Identify which cell holds the provided text, then report its [X, Y] central coordinate. 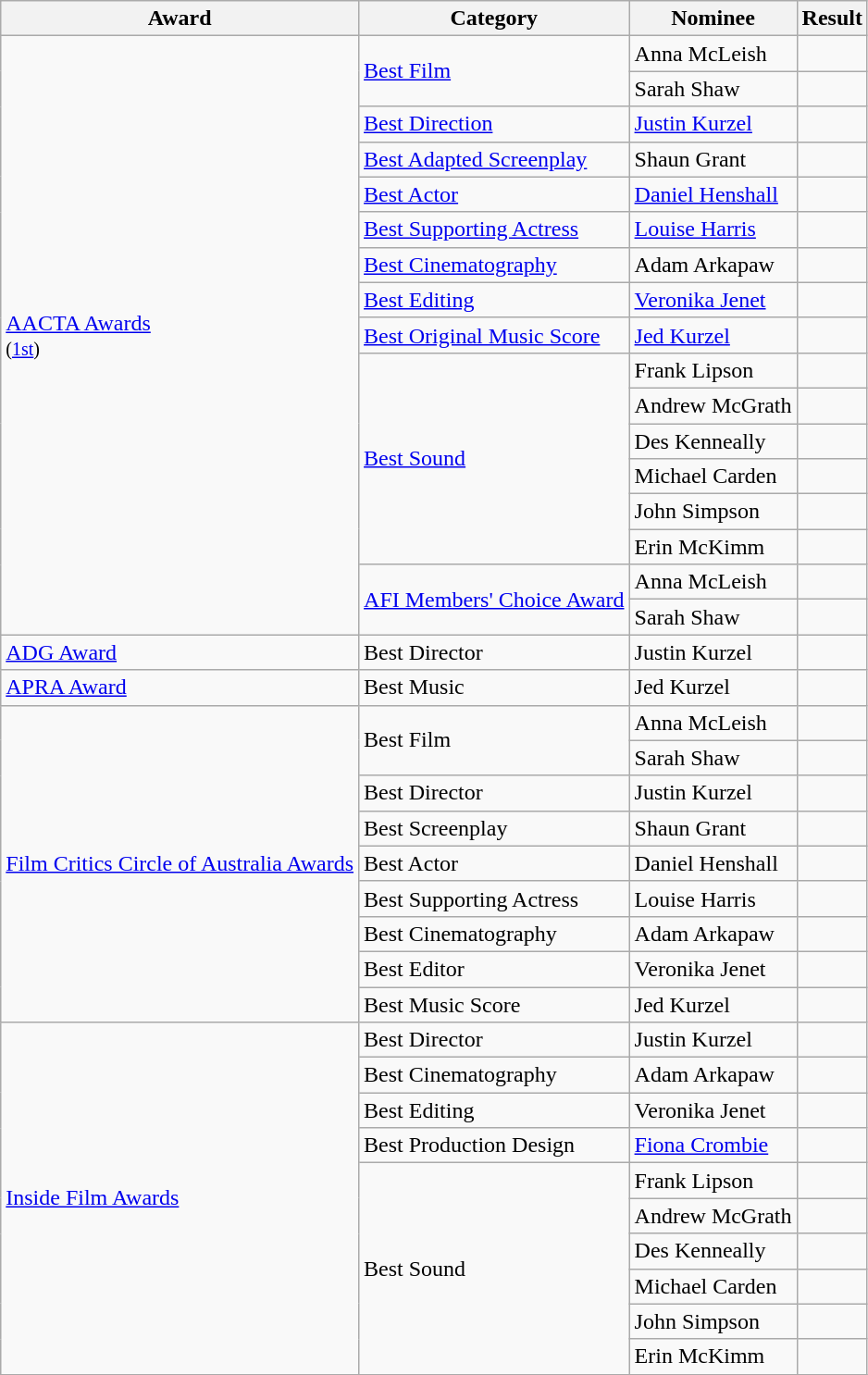
Fiona Crombie [713, 1146]
Best Music Score [494, 1004]
APRA Award [180, 687]
ADG Award [180, 652]
Best Editor [494, 969]
Inside Film Awards [180, 1199]
Best Production Design [494, 1146]
Best Screenplay [494, 828]
Nominee [713, 19]
Best Music [494, 687]
AACTA Awards(1st) [180, 335]
Award [180, 19]
Best Direction [494, 124]
Category [494, 19]
Result [832, 19]
Best Adapted Screenplay [494, 159]
Film Critics Circle of Australia Awards [180, 864]
AFI Members' Choice Award [494, 600]
Best Original Music Score [494, 335]
